Detect which cell encompasses the target text, then output its [x, y] center coordinate. 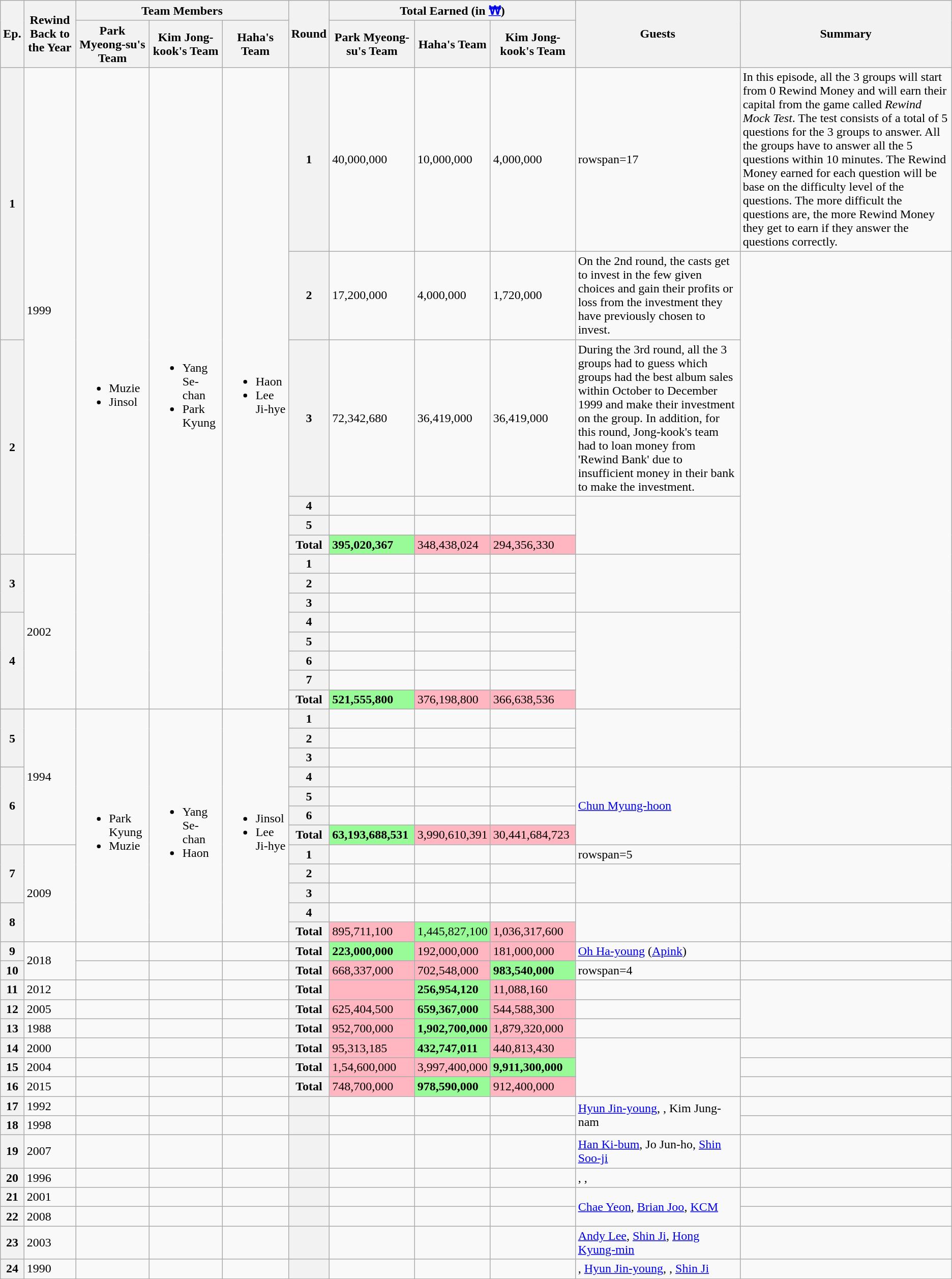
181,000,000 [533, 951]
1998 [50, 1125]
659,367,000 [453, 1009]
HaonLee Ji-hye [255, 388]
21 [12, 1197]
22 [12, 1216]
MuzieJinsol [113, 388]
Round [309, 34]
2002 [50, 632]
376,198,800 [453, 699]
63,193,688,531 [372, 835]
, Hyun Jin-young, , Shin Ji [658, 1269]
1994 [50, 777]
1,445,827,100 [453, 932]
2004 [50, 1067]
983,540,000 [533, 970]
978,590,000 [453, 1086]
544,588,300 [533, 1009]
348,438,024 [453, 545]
Summary [846, 34]
Andy Lee, Shin Ji, Hong Kyung-min [658, 1243]
17,200,000 [372, 295]
366,638,536 [533, 699]
14 [12, 1048]
18 [12, 1125]
20 [12, 1178]
23 [12, 1243]
3,990,610,391 [453, 835]
13 [12, 1028]
30,441,684,723 [533, 835]
10,000,000 [453, 159]
668,337,000 [372, 970]
2003 [50, 1243]
17 [12, 1106]
2012 [50, 990]
3,997,400,000 [453, 1067]
, , [658, 1178]
8 [12, 922]
521,555,800 [372, 699]
625,404,500 [372, 1009]
15 [12, 1067]
2005 [50, 1009]
1996 [50, 1178]
256,954,120 [453, 990]
Ep. [12, 34]
Yang Se-chanPark Kyung [186, 388]
9,911,300,000 [533, 1067]
Han Ki-bum, Jo Jun-ho, Shin Soo-ji [658, 1151]
Team Members [182, 11]
rowspan=4 [658, 970]
432,747,011 [453, 1048]
Chun Myung-hoon [658, 806]
Hyun Jin-young, , Kim Jung-nam [658, 1116]
2009 [50, 893]
12 [12, 1009]
192,000,000 [453, 951]
rowspan=5 [658, 854]
rowspan=17 [658, 159]
10 [12, 970]
Yang Se-chanHaon [186, 825]
748,700,000 [372, 1086]
2001 [50, 1197]
72,342,680 [372, 418]
11 [12, 990]
952,700,000 [372, 1028]
95,313,185 [372, 1048]
19 [12, 1151]
2018 [50, 961]
2015 [50, 1086]
1,036,317,600 [533, 932]
Chae Yeon, Brian Joo, KCM [658, 1207]
Guests [658, 34]
702,548,000 [453, 970]
Total Earned (in ₩) [453, 11]
440,813,430 [533, 1048]
11,088,160 [533, 990]
2007 [50, 1151]
223,000,000 [372, 951]
1,54,600,000 [372, 1067]
9 [12, 951]
895,711,100 [372, 932]
294,356,330 [533, 545]
2008 [50, 1216]
1,720,000 [533, 295]
912,400,000 [533, 1086]
Oh Ha-young (Apink) [658, 951]
1992 [50, 1106]
1,902,700,000 [453, 1028]
JinsolLee Ji-hye [255, 825]
16 [12, 1086]
1,879,320,000 [533, 1028]
24 [12, 1269]
1990 [50, 1269]
2000 [50, 1048]
395,020,367 [372, 545]
Rewind Back to the Year [50, 34]
40,000,000 [372, 159]
1988 [50, 1028]
Park KyungMuzie [113, 825]
1999 [50, 310]
